Locate the cell with the specified text and output its (X, Y) center coordinate. 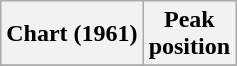
Chart (1961) (72, 34)
Peakposition (189, 34)
